Search for the cell housing the specified text and yield its [x, y] center coordinate. 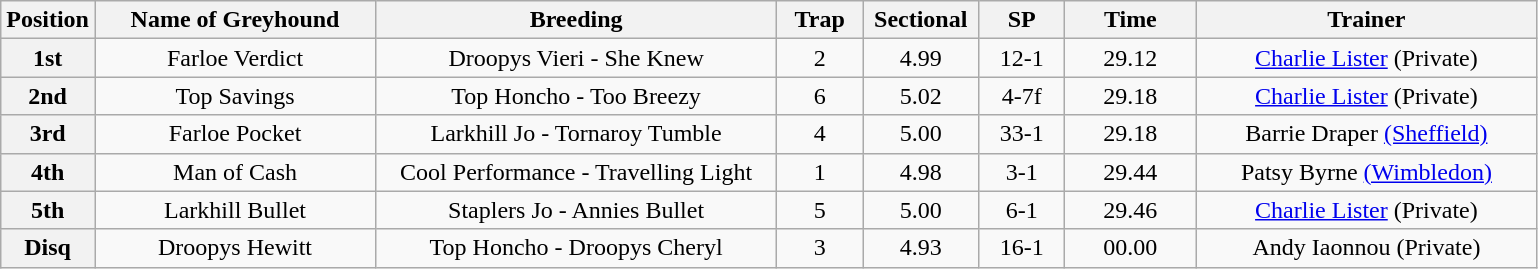
Staplers Jo - Annies Bullet [576, 210]
Disq [48, 248]
Larkhill Bullet [234, 210]
Farloe Verdict [234, 58]
Droopys Vieri - She Knew [576, 58]
5 [820, 210]
4.98 [921, 172]
Cool Performance - Travelling Light [576, 172]
4th [48, 172]
16-1 [1022, 248]
33-1 [1022, 134]
1 [820, 172]
Name of Greyhound [234, 20]
Sectional [921, 20]
4 [820, 134]
29.12 [1130, 58]
2 [820, 58]
4-7f [1022, 96]
5.02 [921, 96]
6 [820, 96]
Trainer [1366, 20]
2nd [48, 96]
4.93 [921, 248]
Man of Cash [234, 172]
Trap [820, 20]
12-1 [1022, 58]
1st [48, 58]
Farloe Pocket [234, 134]
Top Honcho - Too Breezy [576, 96]
5th [48, 210]
SP [1022, 20]
Andy Iaonnou (Private) [1366, 248]
Patsy Byrne (Wimbledon) [1366, 172]
Position [48, 20]
29.46 [1130, 210]
Droopys Hewitt [234, 248]
3rd [48, 134]
3 [820, 248]
3-1 [1022, 172]
Top Savings [234, 96]
4.99 [921, 58]
6-1 [1022, 210]
Top Honcho - Droopys Cheryl [576, 248]
Larkhill Jo - Tornaroy Tumble [576, 134]
Time [1130, 20]
Barrie Draper (Sheffield) [1366, 134]
Breeding [576, 20]
29.44 [1130, 172]
00.00 [1130, 248]
